Determine the (x, y) coordinate at the center of the cell enclosing the given text.  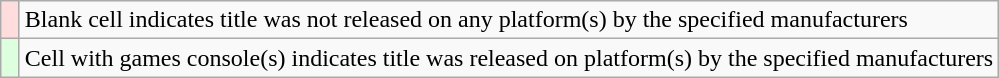
Blank cell indicates title was not released on any platform(s) by the specified manufacturers (508, 20)
Cell with games console(s) indicates title was released on platform(s) by the specified manufacturers (508, 58)
